Locate the cell with the specified text and output its [X, Y] center coordinate. 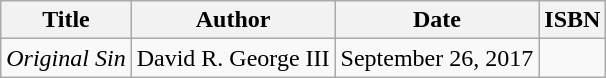
September 26, 2017 [437, 58]
Date [437, 20]
Title [66, 20]
Original Sin [66, 58]
Author [233, 20]
David R. George III [233, 58]
ISBN [572, 20]
